Provide the (X, Y) coordinate of the cell's center where the given text is located.  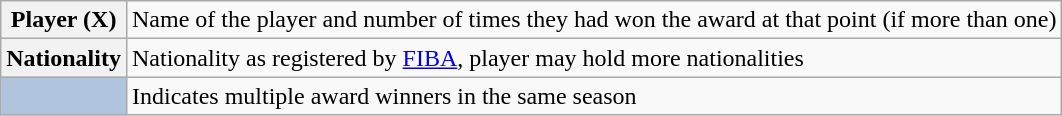
Name of the player and number of times they had won the award at that point (if more than one) (594, 20)
Player (X) (64, 20)
Nationality (64, 58)
Indicates multiple award winners in the same season (594, 96)
Nationality as registered by FIBA, player may hold more nationalities (594, 58)
